Return [x, y] of the center of cell containing provided text 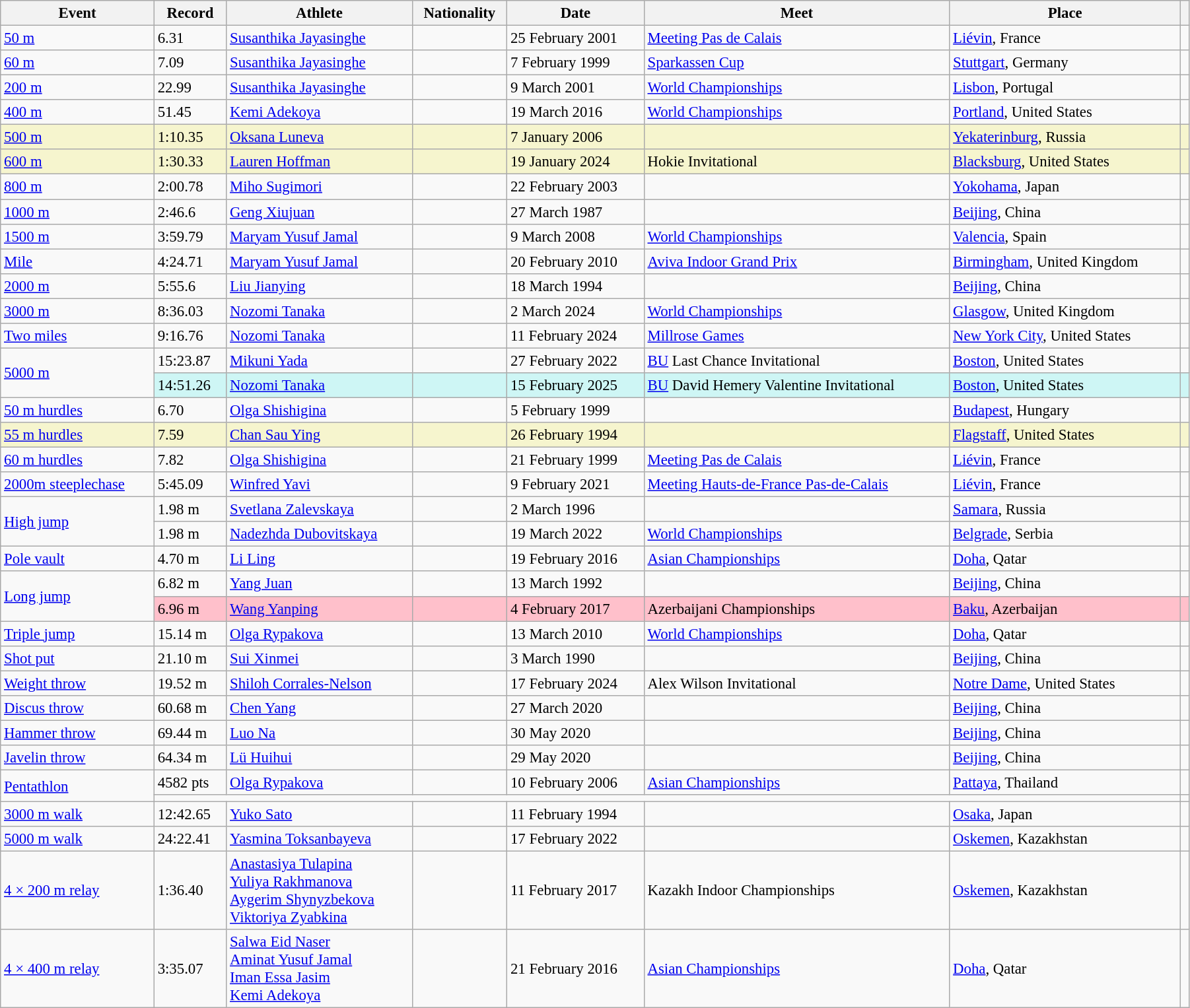
3:59.79 [190, 236]
Stuttgart, Germany [1065, 63]
1:10.35 [190, 137]
3:35.07 [190, 969]
Yekaterinburg, Russia [1065, 137]
6.96 m [190, 609]
2 March 1996 [576, 510]
10 February 2006 [576, 782]
Hokie Invitational [796, 162]
15:23.87 [190, 360]
7 February 1999 [576, 63]
Event [78, 13]
Discus throw [78, 708]
Portland, United States [1065, 112]
13 March 2010 [576, 634]
17 February 2022 [576, 839]
Kemi Adekoya [320, 112]
60 m hurdles [78, 460]
2 March 2024 [576, 311]
2:46.6 [190, 212]
15.14 m [190, 634]
Yokohama, Japan [1065, 187]
400 m [78, 112]
Lauren Hoffman [320, 162]
Sparkassen Cup [796, 63]
3000 m walk [78, 815]
6.82 m [190, 584]
22.99 [190, 88]
55 m hurdles [78, 435]
Long jump [78, 597]
9 March 2001 [576, 88]
9:16.76 [190, 336]
Baku, Azerbaijan [1065, 609]
60 m [78, 63]
8:36.03 [190, 311]
6.70 [190, 410]
Alex Wilson Invitational [796, 683]
5000 m [78, 372]
22 February 2003 [576, 187]
Two miles [78, 336]
Aviva Indoor Grand Prix [796, 261]
Lisbon, Portugal [1065, 88]
Athlete [320, 13]
Belgrade, Serbia [1065, 534]
4 × 400 m relay [78, 969]
Yuko Sato [320, 815]
50 m hurdles [78, 410]
Meet [796, 13]
9 February 2021 [576, 485]
51.45 [190, 112]
7 January 2006 [576, 137]
Winfred Yavi [320, 485]
19 March 2022 [576, 534]
Chen Yang [320, 708]
2:00.78 [190, 187]
Wang Yanping [320, 609]
1500 m [78, 236]
Javelin throw [78, 758]
Osaka, Japan [1065, 815]
2000 m [78, 286]
200 m [78, 88]
Kazakh Indoor Championships [796, 891]
Oksana Luneva [320, 137]
5 February 1999 [576, 410]
Pattaya, Thailand [1065, 782]
Nadezhda Dubovitskaya [320, 534]
25 February 2001 [576, 38]
Yasmina Toksanbayeva [320, 839]
5:45.09 [190, 485]
Shiloh Corrales-Nelson [320, 683]
High jump [78, 521]
13 March 1992 [576, 584]
24:22.41 [190, 839]
Mikuni Yada [320, 360]
1:30.33 [190, 162]
Nationality [460, 13]
Triple jump [78, 634]
4582 pts [190, 782]
17 February 2024 [576, 683]
1000 m [78, 212]
21 February 2016 [576, 969]
Mile [78, 261]
69.44 m [190, 733]
2000m steeplechase [78, 485]
4 × 200 m relay [78, 891]
19 March 2016 [576, 112]
Date [576, 13]
Millrose Games [796, 336]
Pole vault [78, 559]
21.10 m [190, 658]
7.82 [190, 460]
Notre Dame, United States [1065, 683]
64.34 m [190, 758]
27 February 2022 [576, 360]
4.70 m [190, 559]
500 m [78, 137]
New York City, United States [1065, 336]
Birmingham, United Kingdom [1065, 261]
30 May 2020 [576, 733]
Lü Huihui [320, 758]
Sui Xinmei [320, 658]
50 m [78, 38]
Luo Na [320, 733]
7.59 [190, 435]
6.31 [190, 38]
Salwa Eid NaserAminat Yusuf JamalIman Essa JasimKemi Adekoya [320, 969]
11 February 2017 [576, 891]
19 February 2016 [576, 559]
29 May 2020 [576, 758]
21 February 1999 [576, 460]
Chan Sau Ying [320, 435]
5000 m walk [78, 839]
Meeting Hauts-de-France Pas-de-Calais [796, 485]
BU Last Chance Invitational [796, 360]
800 m [78, 187]
Yang Juan [320, 584]
1:36.40 [190, 891]
19 January 2024 [576, 162]
Pentathlon [78, 786]
15 February 2025 [576, 386]
Valencia, Spain [1065, 236]
Budapest, Hungary [1065, 410]
600 m [78, 162]
Flagstaff, United States [1065, 435]
27 March 2020 [576, 708]
Glasgow, United Kingdom [1065, 311]
18 March 1994 [576, 286]
3 March 1990 [576, 658]
9 March 2008 [576, 236]
4:24.71 [190, 261]
26 February 1994 [576, 435]
Liu Jianying [320, 286]
3000 m [78, 311]
Li Ling [320, 559]
60.68 m [190, 708]
12:42.65 [190, 815]
14:51.26 [190, 386]
BU David Hemery Valentine Invitational [796, 386]
Azerbaijani Championships [796, 609]
Hammer throw [78, 733]
Samara, Russia [1065, 510]
11 February 1994 [576, 815]
19.52 m [190, 683]
5:55.6 [190, 286]
Svetlana Zalevskaya [320, 510]
Miho Sugimori [320, 187]
Anastasiya TulapinaYuliya RakhmanovaAygerim ShynyzbekovaViktoriya Zyabkina [320, 891]
Record [190, 13]
4 February 2017 [576, 609]
7.09 [190, 63]
20 February 2010 [576, 261]
Place [1065, 13]
Shot put [78, 658]
27 March 1987 [576, 212]
Weight throw [78, 683]
11 February 2024 [576, 336]
Blacksburg, United States [1065, 162]
Geng Xiujuan [320, 212]
